Find where the given text appears and provide that cell's center as [x, y] coordinate. 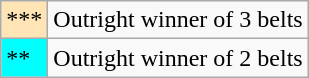
Outright winner of 2 belts [178, 58]
*** [24, 20]
Outright winner of 3 belts [178, 20]
** [24, 58]
